Extract the [X, Y] coordinate from the center of the cell holding the provided text.  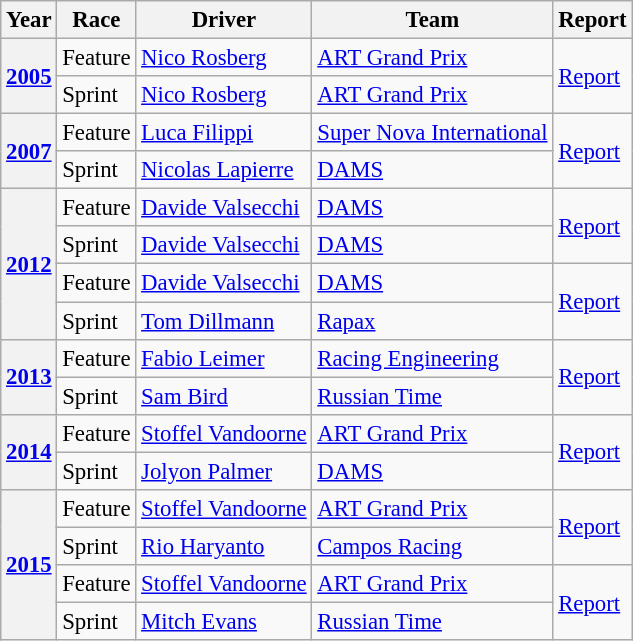
2012 [29, 264]
2013 [29, 376]
Race [96, 20]
Nicolas Lapierre [224, 170]
Tom Dillmann [224, 321]
Driver [224, 20]
Fabio Leimer [224, 358]
Super Nova International [432, 133]
Rapax [432, 321]
Racing Engineering [432, 358]
2005 [29, 76]
Year [29, 20]
Rio Haryanto [224, 546]
Jolyon Palmer [224, 471]
Sam Bird [224, 396]
Mitch Evans [224, 621]
Luca Filippi [224, 133]
2007 [29, 152]
2014 [29, 452]
Campos Racing [432, 546]
2015 [29, 565]
Team [432, 20]
